Detect which cell encompasses the target text, then output its [X, Y] center coordinate. 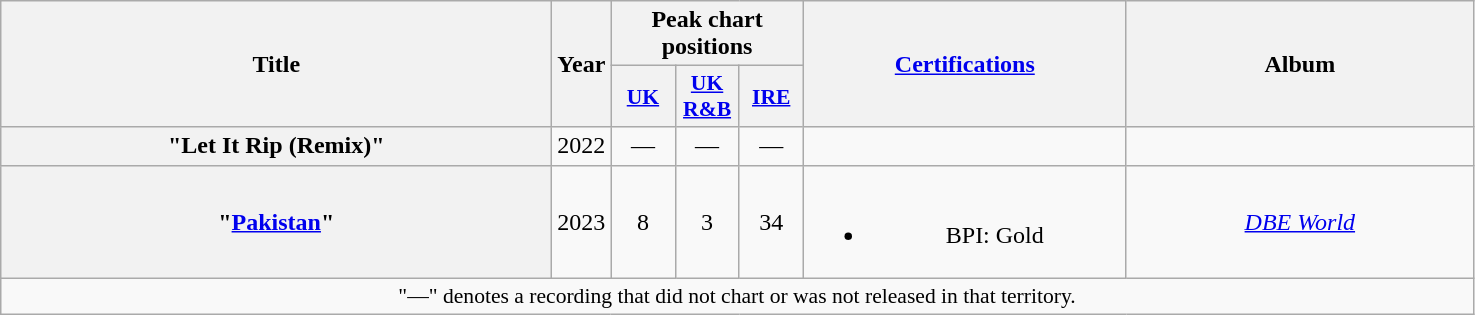
UKR&B [707, 96]
IRE [771, 96]
2022 [582, 146]
Title [276, 64]
"Pakistan" [276, 222]
DBE World [1300, 222]
8 [643, 222]
Peak chart positions [707, 34]
"—" denotes a recording that did not chart or was not released in that territory. [738, 296]
34 [771, 222]
Album [1300, 64]
2023 [582, 222]
"Let It Rip (Remix)" [276, 146]
BPI: Gold [964, 222]
Certifications [964, 64]
3 [707, 222]
Year [582, 64]
UK [643, 96]
